Search for the cell housing the specified text and yield its [X, Y] center coordinate. 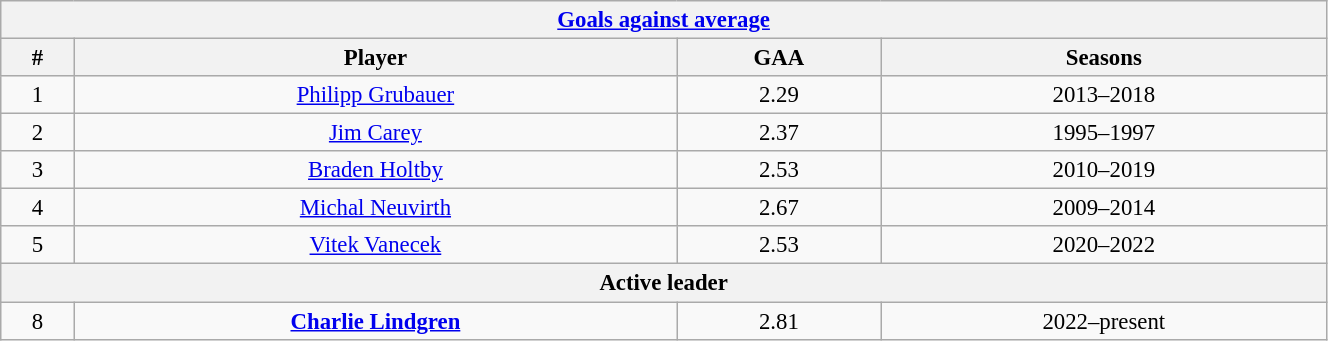
2 [38, 133]
Philipp Grubauer [376, 95]
Goals against average [664, 20]
Seasons [1104, 58]
8 [38, 321]
5 [38, 245]
1995–1997 [1104, 133]
2022–present [1104, 321]
2020–2022 [1104, 245]
2013–2018 [1104, 95]
2.67 [779, 208]
4 [38, 208]
2.37 [779, 133]
Michal Neuvirth [376, 208]
# [38, 58]
GAA [779, 58]
2010–2019 [1104, 170]
2.29 [779, 95]
Charlie Lindgren [376, 321]
2.81 [779, 321]
Braden Holtby [376, 170]
1 [38, 95]
Player [376, 58]
Active leader [664, 283]
Vitek Vanecek [376, 245]
Jim Carey [376, 133]
2009–2014 [1104, 208]
3 [38, 170]
